From the cell containing the given text, extract its center point as [X, Y] coordinate. 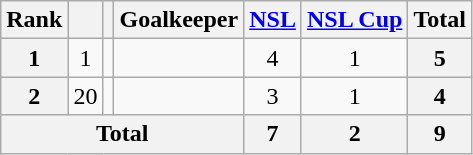
5 [440, 58]
Goalkeeper [179, 20]
NSL Cup [354, 20]
NSL [273, 20]
20 [86, 96]
9 [440, 134]
7 [273, 134]
Rank [34, 20]
3 [273, 96]
